Capture the cell that displays the provided text and extract its [X, Y] central coordinate. 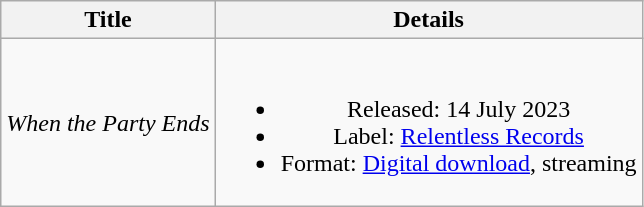
Released: 14 July 2023Label: Relentless RecordsFormat: Digital download, streaming [428, 122]
Details [428, 20]
Title [108, 20]
When the Party Ends [108, 122]
